For the text-containing cell, return its midpoint in [X, Y] coordinate format. 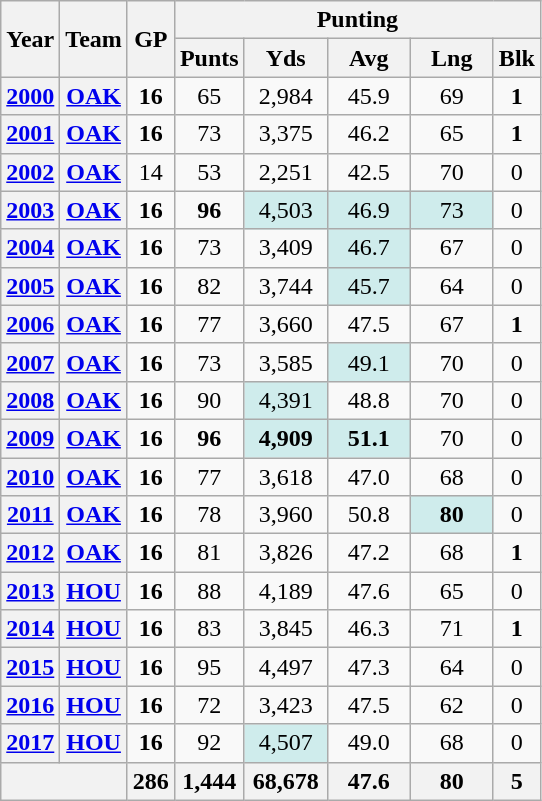
95 [209, 667]
49.1 [368, 362]
Blk [516, 58]
2016 [30, 705]
2012 [30, 553]
4,503 [286, 210]
1,444 [209, 781]
42.5 [368, 172]
Team [94, 39]
3,409 [286, 248]
78 [209, 515]
3,744 [286, 286]
53 [209, 172]
45.9 [368, 96]
46.9 [368, 210]
81 [209, 553]
71 [452, 629]
4,497 [286, 667]
45.7 [368, 286]
46.2 [368, 134]
3,585 [286, 362]
Lng [452, 58]
Avg [368, 58]
4,507 [286, 743]
46.3 [368, 629]
2,251 [286, 172]
90 [209, 400]
2010 [30, 477]
Year [30, 39]
3,618 [286, 477]
49.0 [368, 743]
47.3 [368, 667]
2002 [30, 172]
4,909 [286, 438]
72 [209, 705]
3,960 [286, 515]
GP [150, 39]
68,678 [286, 781]
62 [452, 705]
47.0 [368, 477]
92 [209, 743]
2006 [30, 324]
286 [150, 781]
2017 [30, 743]
3,375 [286, 134]
2004 [30, 248]
3,845 [286, 629]
82 [209, 286]
83 [209, 629]
47.2 [368, 553]
2009 [30, 438]
3,423 [286, 705]
69 [452, 96]
2,984 [286, 96]
48.8 [368, 400]
2014 [30, 629]
4,189 [286, 591]
2003 [30, 210]
5 [516, 781]
46.7 [368, 248]
2000 [30, 96]
50.8 [368, 515]
2005 [30, 286]
3,660 [286, 324]
2001 [30, 134]
4,391 [286, 400]
2015 [30, 667]
3,826 [286, 553]
2008 [30, 400]
51.1 [368, 438]
14 [150, 172]
88 [209, 591]
2007 [30, 362]
2011 [30, 515]
Yds [286, 58]
Punts [209, 58]
Punting [357, 20]
2013 [30, 591]
